From the cell containing the given text, extract its center point as [X, Y] coordinate. 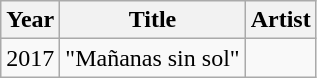
Title [152, 20]
Year [30, 20]
Artist [280, 20]
2017 [30, 58]
"Mañanas sin sol" [152, 58]
